Find where the given text appears and provide that cell's center as [x, y] coordinate. 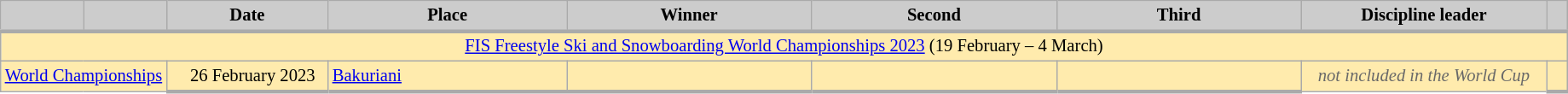
Third [1178, 15]
26 February 2023 [247, 75]
Date [247, 15]
Discipline leader [1424, 15]
Bakuriani [448, 75]
Winner [689, 15]
FIS Freestyle Ski and Snowboarding World Championships 2023 (19 February – 4 March) [784, 46]
Place [448, 15]
World Championships [84, 75]
not included in the World Cup [1424, 75]
Second [934, 15]
